Pinpoint the cell where the given text exists, returning its (X, Y) midpoint coordinate. 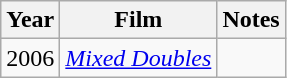
Notes (251, 20)
Mixed Doubles (138, 58)
2006 (30, 58)
Film (138, 20)
Year (30, 20)
